Return the (x, y) coordinate for the center point of the cell that contains the specified text.  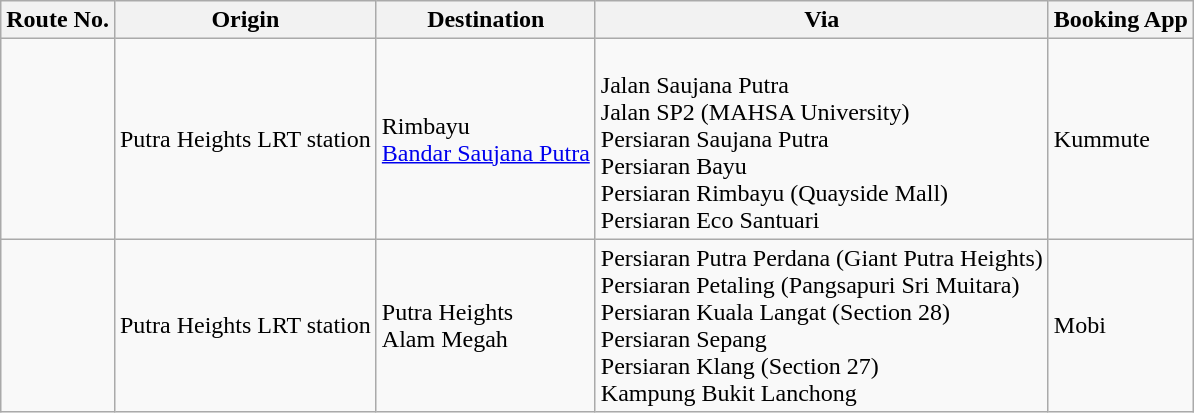
Route No. (58, 20)
Via (822, 20)
RimbayuBandar Saujana Putra (486, 139)
Booking App (1120, 20)
Mobi (1120, 326)
Kummute (1120, 139)
Jalan Saujana Putra Jalan SP2 (MAHSA University) Persiaran Saujana Putra Persiaran Bayu Persiaran Rimbayu (Quayside Mall) Persiaran Eco Santuari (822, 139)
Destination (486, 20)
Putra HeightsAlam Megah (486, 326)
Origin (245, 20)
